Return the [x, y] coordinate for the center point of the cell that contains the specified text.  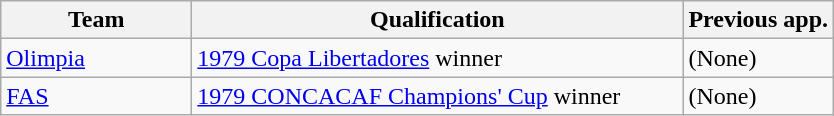
1979 CONCACAF Champions' Cup winner [438, 96]
Previous app. [758, 20]
Qualification [438, 20]
Team [96, 20]
Olimpia [96, 58]
1979 Copa Libertadores winner [438, 58]
FAS [96, 96]
